Return the (x, y) coordinate for the center point of the cell that contains the specified text.  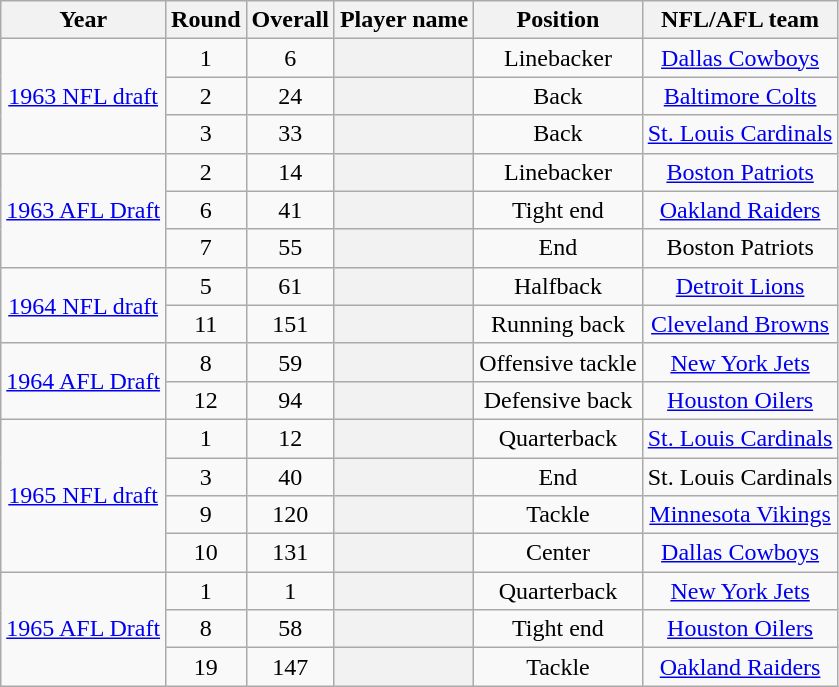
5 (206, 286)
151 (290, 324)
61 (290, 286)
Minnesota Vikings (740, 515)
1965 AFL Draft (84, 629)
Cleveland Browns (740, 324)
131 (290, 553)
Position (558, 20)
40 (290, 477)
Player name (404, 20)
1965 NFL draft (84, 495)
Offensive tackle (558, 362)
58 (290, 629)
NFL/AFL team (740, 20)
1964 AFL Draft (84, 381)
Running back (558, 324)
Center (558, 553)
94 (290, 400)
11 (206, 324)
7 (206, 248)
Baltimore Colts (740, 96)
Defensive back (558, 400)
55 (290, 248)
Overall (290, 20)
Round (206, 20)
1963 NFL draft (84, 96)
Year (84, 20)
59 (290, 362)
Halfback (558, 286)
33 (290, 134)
Detroit Lions (740, 286)
147 (290, 667)
1964 NFL draft (84, 305)
19 (206, 667)
14 (290, 172)
1963 AFL Draft (84, 210)
9 (206, 515)
10 (206, 553)
41 (290, 210)
120 (290, 515)
24 (290, 96)
